Pinpoint the cell where the given text exists, returning its [X, Y] midpoint coordinate. 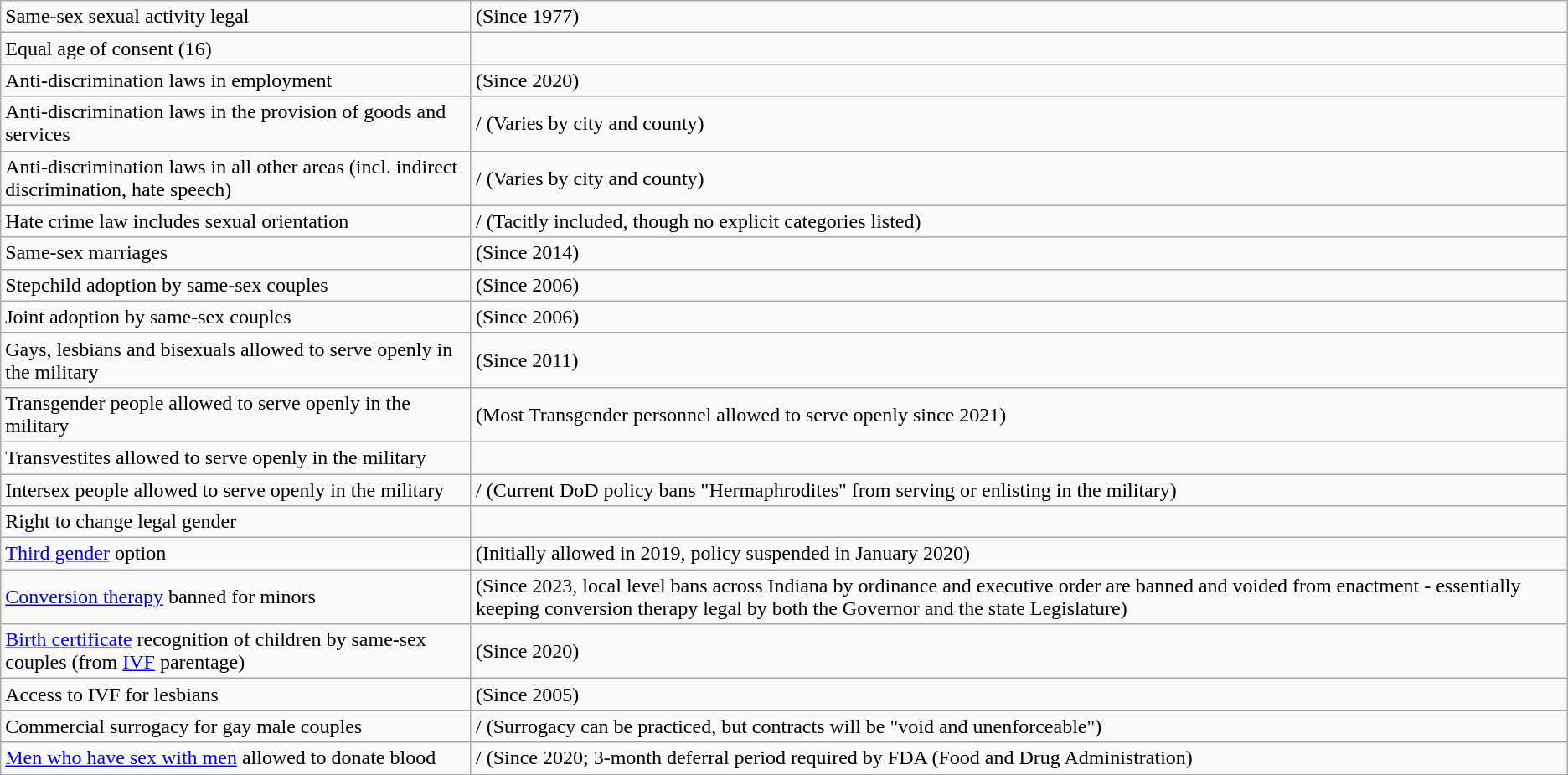
Conversion therapy banned for minors [236, 597]
Transvestites allowed to serve openly in the military [236, 457]
(Since 2011) [1019, 360]
Equal age of consent (16) [236, 49]
(Since 1977) [1019, 17]
/ (Tacitly included, though no explicit categories listed) [1019, 221]
Men who have sex with men allowed to donate blood [236, 758]
(Initially allowed in 2019, policy suspended in January 2020) [1019, 554]
Third gender option [236, 554]
Anti-discrimination laws in the provision of goods and services [236, 124]
/ (Surrogacy can be practiced, but contracts will be "void and unenforceable") [1019, 726]
Anti-discrimination laws in employment [236, 80]
(Since 2005) [1019, 695]
Birth certificate recognition of children by same-sex couples (from IVF parentage) [236, 652]
Stepchild adoption by same-sex couples [236, 285]
/ (Current DoD policy bans "Hermaphrodites" from serving or enlisting in the military) [1019, 490]
Gays, lesbians and bisexuals allowed to serve openly in the military [236, 360]
Same-sex sexual activity legal [236, 17]
Anti-discrimination laws in all other areas (incl. indirect discrimination, hate speech) [236, 178]
/ (Since 2020; 3-month deferral period required by FDA (Food and Drug Administration) [1019, 758]
Access to IVF for lesbians [236, 695]
Same-sex marriages [236, 253]
Joint adoption by same-sex couples [236, 317]
(Since 2014) [1019, 253]
Intersex people allowed to serve openly in the military [236, 490]
Hate crime law includes sexual orientation [236, 221]
Commercial surrogacy for gay male couples [236, 726]
(Most Transgender personnel allowed to serve openly since 2021) [1019, 414]
Transgender people allowed to serve openly in the military [236, 414]
Right to change legal gender [236, 522]
